Extract the (x, y) coordinate from the center of the cell holding the provided text.  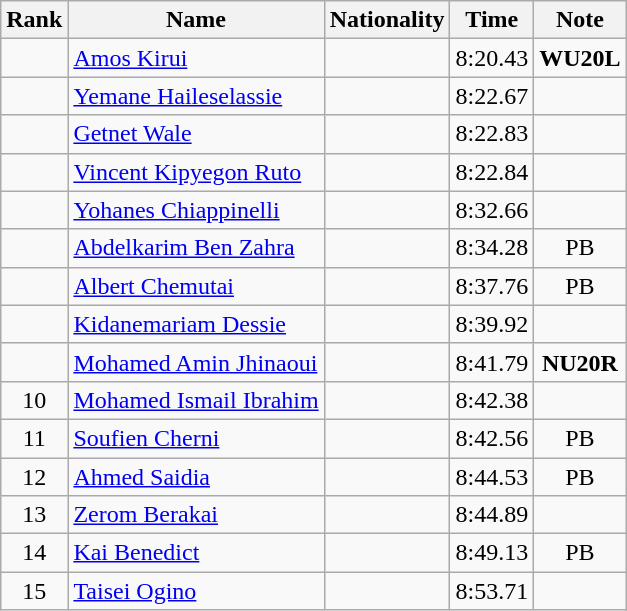
Soufien Cherni (196, 438)
Name (196, 20)
8:22.67 (492, 96)
8:34.28 (492, 248)
Albert Chemutai (196, 286)
8:41.79 (492, 362)
Kidanemariam Dessie (196, 324)
8:42.38 (492, 400)
Zerom Berakai (196, 515)
8:20.43 (492, 58)
15 (34, 591)
8:49.13 (492, 553)
Getnet Wale (196, 134)
8:44.53 (492, 477)
8:37.76 (492, 286)
Vincent Kipyegon Ruto (196, 172)
8:42.56 (492, 438)
8:22.83 (492, 134)
12 (34, 477)
Mohamed Amin Jhinaoui (196, 362)
Ahmed Saidia (196, 477)
Rank (34, 20)
Abdelkarim Ben Zahra (196, 248)
10 (34, 400)
8:32.66 (492, 210)
11 (34, 438)
14 (34, 553)
8:53.71 (492, 591)
Amos Kirui (196, 58)
Yemane Haileselassie (196, 96)
Time (492, 20)
Kai Benedict (196, 553)
8:44.89 (492, 515)
WU20L (580, 58)
NU20R (580, 362)
8:22.84 (492, 172)
Nationality (387, 20)
Note (580, 20)
13 (34, 515)
Taisei Ogino (196, 591)
Yohanes Chiappinelli (196, 210)
Mohamed Ismail Ibrahim (196, 400)
8:39.92 (492, 324)
